Return the (x, y) coordinate for the center point of the cell that contains the specified text.  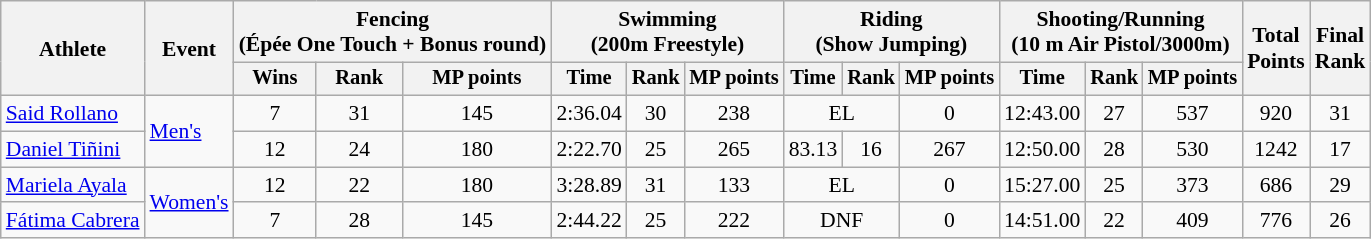
16 (871, 150)
265 (734, 150)
1242 (1276, 150)
133 (734, 185)
FinalRank (1340, 48)
Wins (275, 79)
776 (1276, 221)
Riding (Show Jumping) (892, 32)
2:44.22 (588, 221)
Men's (190, 132)
TotalPoints (1276, 48)
2:36.04 (588, 114)
409 (1192, 221)
238 (734, 114)
17 (1340, 150)
DNF (842, 221)
530 (1192, 150)
3:28.89 (588, 185)
27 (1114, 114)
Event (190, 48)
267 (950, 150)
Said Rollano (73, 114)
24 (359, 150)
14:51.00 (1042, 221)
2:22.70 (588, 150)
Swimming (200m Freestyle) (667, 32)
920 (1276, 114)
Athlete (73, 48)
686 (1276, 185)
30 (656, 114)
Shooting/Running(10 m Air Pistol/3000m) (1120, 32)
222 (734, 221)
26 (1340, 221)
Women's (190, 202)
29 (1340, 185)
15:27.00 (1042, 185)
83.13 (814, 150)
12:43.00 (1042, 114)
373 (1192, 185)
12:50.00 (1042, 150)
Mariela Ayala (73, 185)
Daniel Tiñini (73, 150)
537 (1192, 114)
Fencing (Épée One Touch + Bonus round) (393, 32)
Fátima Cabrera (73, 221)
